Capture the cell that displays the provided text and extract its [x, y] central coordinate. 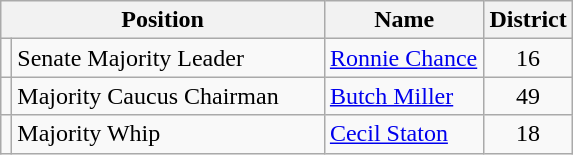
Cecil Staton [404, 134]
District [528, 20]
18 [528, 134]
16 [528, 58]
Majority Caucus Chairman [168, 96]
Position [163, 20]
Butch Miller [404, 96]
Senate Majority Leader [168, 58]
49 [528, 96]
Ronnie Chance [404, 58]
Majority Whip [168, 134]
Name [404, 20]
